Detect which cell encompasses the target text, then output its (x, y) center coordinate. 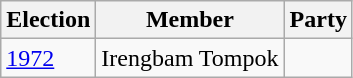
Irengbam Tompok (190, 58)
Election (48, 20)
Member (190, 20)
Party (318, 20)
1972 (48, 58)
